Find where the given text appears and provide that cell's center as [X, Y] coordinate. 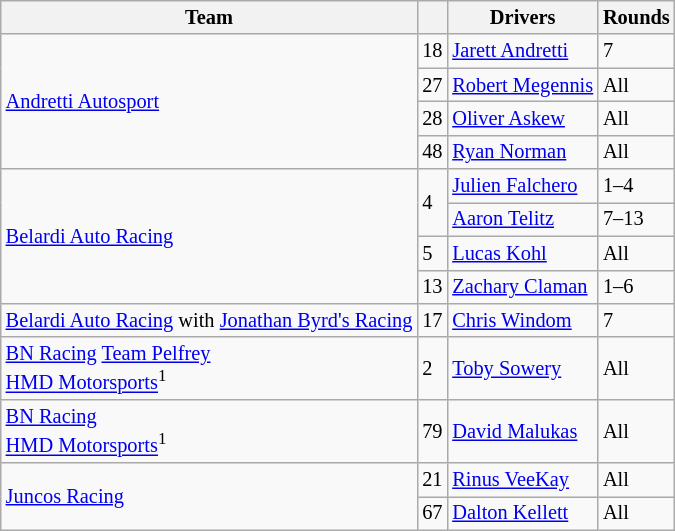
Andretti Autosport [210, 102]
7–13 [636, 219]
1–4 [636, 186]
13 [432, 287]
Jarett Andretti [522, 51]
Dalton Kellett [522, 513]
Zachary Claman [522, 287]
17 [432, 320]
28 [432, 118]
2 [432, 368]
Juncos Racing [210, 496]
67 [432, 513]
Lucas Kohl [522, 253]
Robert Megennis [522, 85]
Belardi Auto Racing [210, 236]
1–6 [636, 287]
21 [432, 480]
48 [432, 152]
18 [432, 51]
Aaron Telitz [522, 219]
David Malukas [522, 432]
Belardi Auto Racing with Jonathan Byrd's Racing [210, 320]
Oliver Askew [522, 118]
Rounds [636, 17]
4 [432, 202]
Julien Falchero [522, 186]
Chris Windom [522, 320]
Rinus VeeKay [522, 480]
27 [432, 85]
Ryan Norman [522, 152]
BN RacingHMD Motorsports1 [210, 432]
Team [210, 17]
79 [432, 432]
Toby Sowery [522, 368]
5 [432, 253]
Drivers [522, 17]
BN Racing Team PelfreyHMD Motorsports1 [210, 368]
